Provide the (X, Y) coordinate of the cell's center where the given text is located.  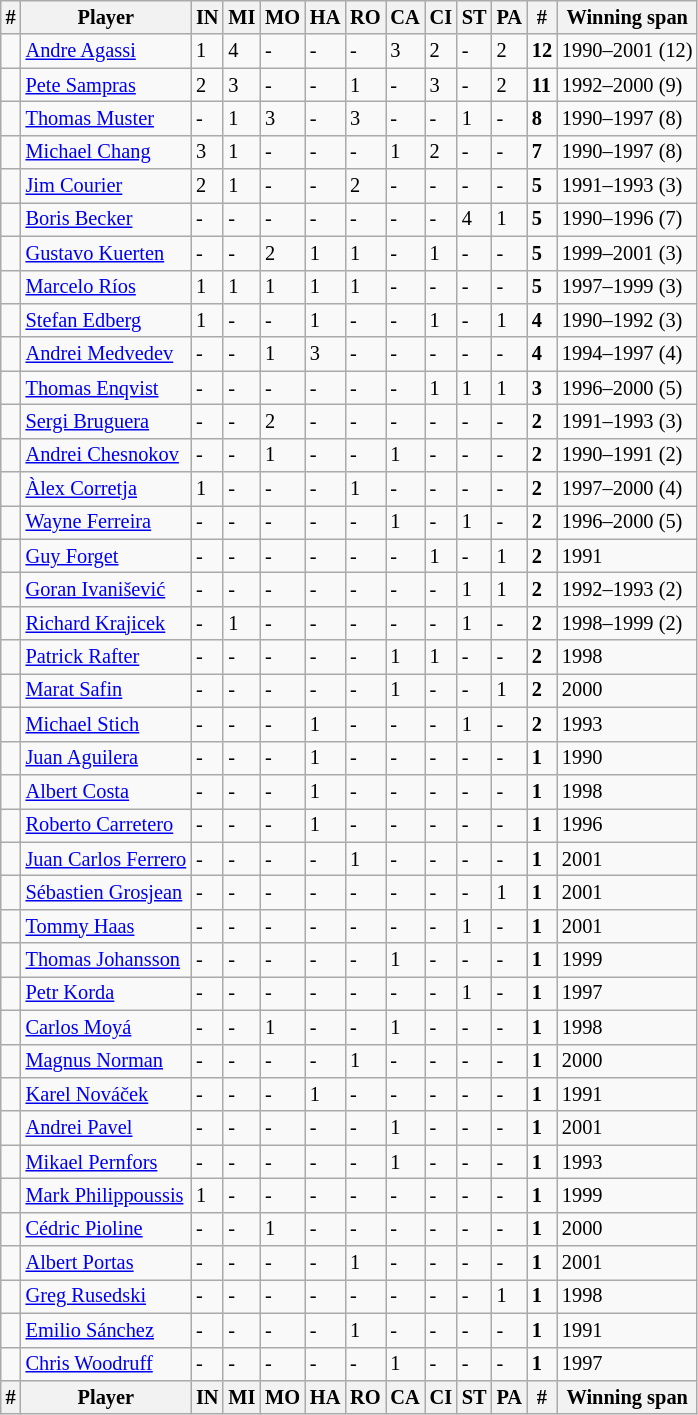
Petr Korda (106, 993)
1990–1996 (7) (627, 219)
Wayne Ferreira (106, 522)
Albert Costa (106, 791)
1997–1999 (3) (627, 287)
Marat Safin (106, 690)
11 (542, 85)
Boris Becker (106, 219)
Juan Carlos Ferrero (106, 859)
Tommy Haas (106, 926)
Michael Chang (106, 152)
Magnus Norman (106, 1061)
Juan Aguilera (106, 758)
Albert Portas (106, 1263)
Guy Forget (106, 556)
1990–2001 (12) (627, 51)
Thomas Muster (106, 118)
7 (542, 152)
Stefan Edberg (106, 320)
Patrick Rafter (106, 657)
Andrei Medvedev (106, 354)
1992–1993 (2) (627, 589)
1996 (627, 825)
1998–1999 (2) (627, 623)
Marcelo Ríos (106, 287)
Àlex Corretja (106, 489)
1997–2000 (4) (627, 489)
Gustavo Kuerten (106, 253)
Roberto Carretero (106, 825)
Cédric Pioline (106, 1229)
1994–1997 (4) (627, 354)
Richard Krajicek (106, 623)
1990–1992 (3) (627, 320)
Karel Nováček (106, 1094)
Jim Courier (106, 186)
Mikael Pernfors (106, 1162)
1990–1991 (2) (627, 455)
Sébastien Grosjean (106, 892)
Sergi Bruguera (106, 421)
Andrei Chesnokov (106, 455)
Carlos Moyá (106, 1027)
Greg Rusedski (106, 1296)
Pete Sampras (106, 85)
Thomas Johansson (106, 960)
1990 (627, 758)
Emilio Sánchez (106, 1330)
Michael Stich (106, 724)
Andre Agassi (106, 51)
Thomas Enqvist (106, 388)
Goran Ivanišević (106, 589)
1999–2001 (3) (627, 253)
Mark Philippoussis (106, 1195)
12 (542, 51)
Chris Woodruff (106, 1364)
1992–2000 (9) (627, 85)
8 (542, 118)
Andrei Pavel (106, 1128)
